For the text-containing cell, return its midpoint in (X, Y) coordinate format. 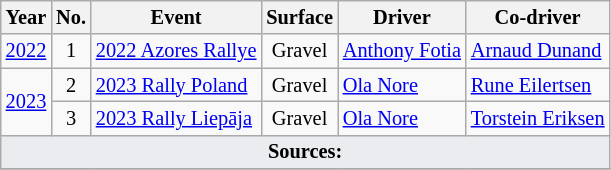
2023 Rally Liepāja (176, 118)
2022 (26, 51)
Driver (402, 17)
3 (71, 118)
2022 Azores Rallye (176, 51)
2023 Rally Poland (176, 85)
1 (71, 51)
Arnaud Dunand (538, 51)
No. (71, 17)
Anthony Fotia (402, 51)
2023 (26, 102)
Rune Eilertsen (538, 85)
2 (71, 85)
Surface (299, 17)
Co-driver (538, 17)
Torstein Eriksen (538, 118)
Year (26, 17)
Sources: (306, 152)
Event (176, 17)
